Extract the (x, y) coordinate from the center of the cell holding the provided text.  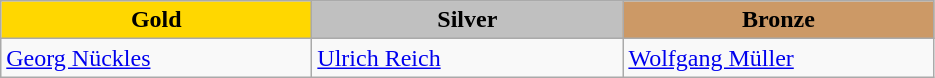
Ulrich Reich (468, 58)
Bronze (778, 20)
Gold (156, 20)
Silver (468, 20)
Georg Nückles (156, 58)
Wolfgang Müller (778, 58)
